Pinpoint the cell where the given text exists, returning its [x, y] midpoint coordinate. 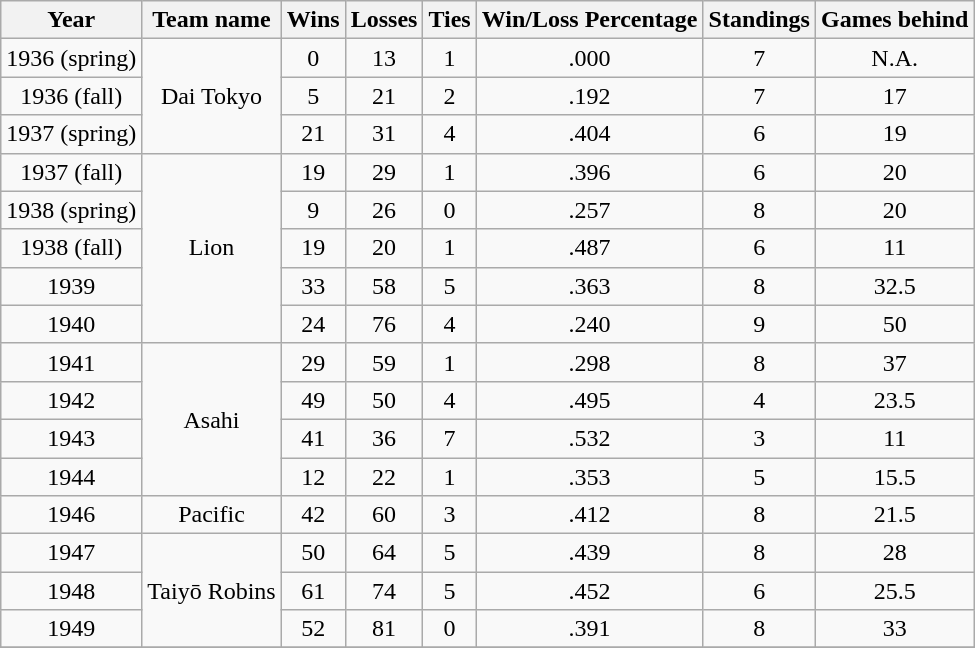
76 [384, 324]
Pacific [212, 515]
1943 [72, 438]
32.5 [894, 286]
Losses [384, 20]
1946 [72, 515]
42 [313, 515]
74 [384, 591]
26 [384, 210]
.532 [590, 438]
.000 [590, 58]
41 [313, 438]
81 [384, 629]
1947 [72, 553]
.439 [590, 553]
17 [894, 96]
28 [894, 553]
36 [384, 438]
.412 [590, 515]
.353 [590, 477]
.452 [590, 591]
1937 (spring) [72, 134]
1940 [72, 324]
15.5 [894, 477]
Year [72, 20]
Team name [212, 20]
21.5 [894, 515]
60 [384, 515]
52 [313, 629]
1944 [72, 477]
.495 [590, 400]
Ties [450, 20]
23.5 [894, 400]
59 [384, 362]
Standings [759, 20]
Win/Loss Percentage [590, 20]
1948 [72, 591]
1936 (fall) [72, 96]
61 [313, 591]
12 [313, 477]
1942 [72, 400]
37 [894, 362]
1937 (fall) [72, 172]
1941 [72, 362]
.240 [590, 324]
.257 [590, 210]
.404 [590, 134]
Games behind [894, 20]
25.5 [894, 591]
22 [384, 477]
31 [384, 134]
64 [384, 553]
2 [450, 96]
.363 [590, 286]
.391 [590, 629]
13 [384, 58]
Lion [212, 248]
1939 [72, 286]
1938 (spring) [72, 210]
Taiyō Robins [212, 591]
1938 (fall) [72, 248]
Wins [313, 20]
.396 [590, 172]
.298 [590, 362]
58 [384, 286]
Dai Tokyo [212, 96]
Asahi [212, 419]
.192 [590, 96]
.487 [590, 248]
24 [313, 324]
49 [313, 400]
1949 [72, 629]
N.A. [894, 58]
1936 (spring) [72, 58]
